Search for the cell housing the specified text and yield its [X, Y] center coordinate. 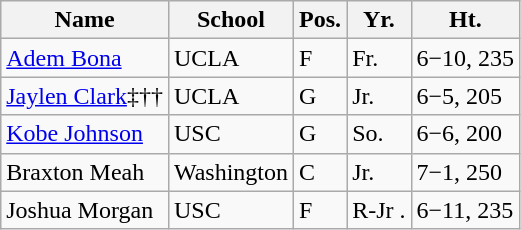
R-Jr . [379, 210]
Braxton Meah [85, 172]
So. [379, 134]
Fr. [379, 58]
Name [85, 20]
Yr. [379, 20]
6−6, 200 [466, 134]
Pos. [320, 20]
Adem Bona [85, 58]
Kobe Johnson [85, 134]
Washington [230, 172]
7−1, 250 [466, 172]
6−10, 235 [466, 58]
Ht. [466, 20]
Jaylen Clark‡†† [85, 96]
C [320, 172]
Joshua Morgan [85, 210]
6−5, 205 [466, 96]
6−11, 235 [466, 210]
School [230, 20]
